Pinpoint the cell where the given text exists, returning its [X, Y] midpoint coordinate. 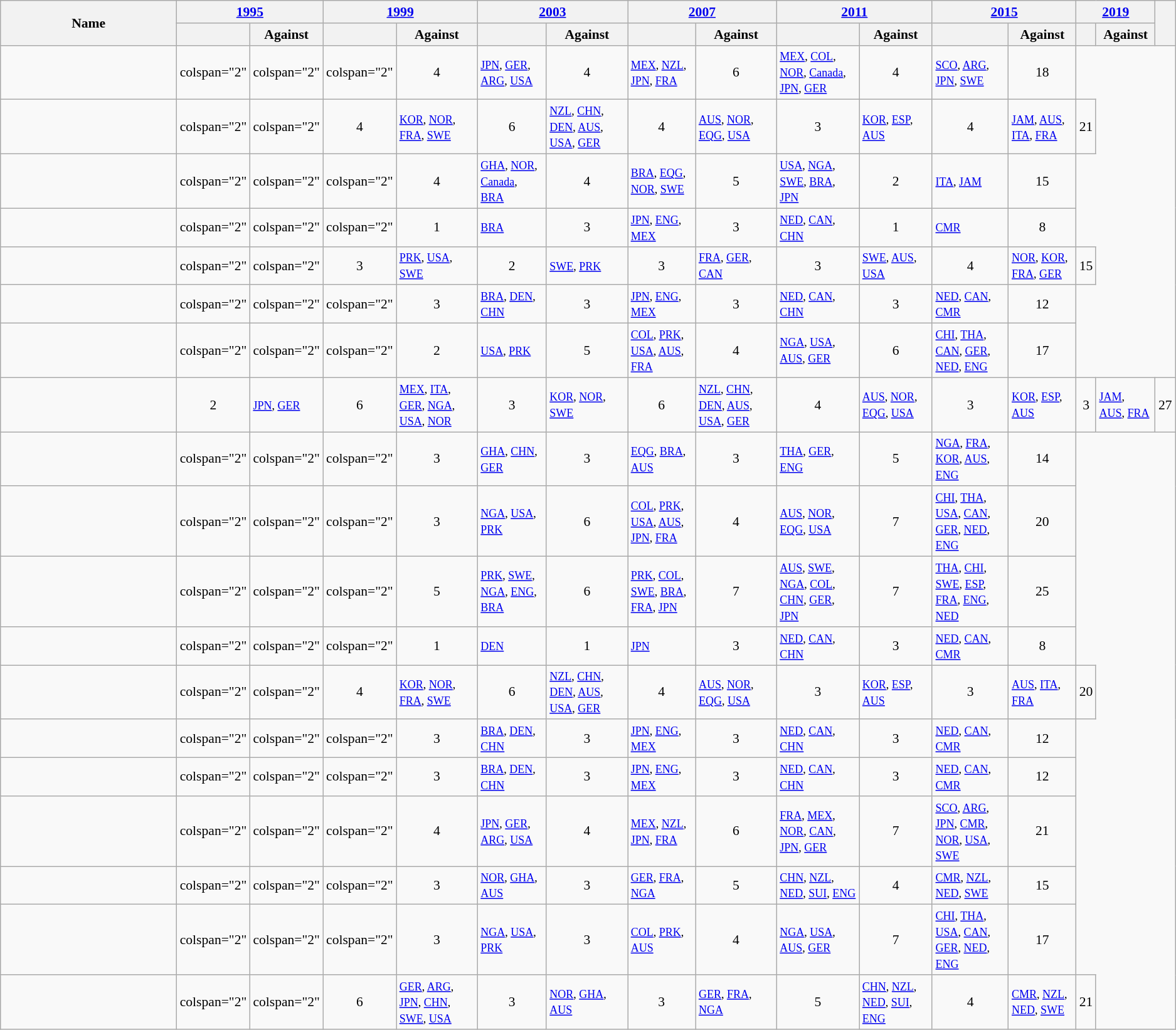
USA, PRK [512, 351]
1995 [250, 12]
SCO, ARG, JPN, CMR, NOR, USA, SWE [970, 831]
SWE, AUS, USA [896, 266]
COL, PRK, AUS [662, 940]
NOR, KOR, FRA, GER [1042, 266]
JPN, GER [286, 405]
COL, PRK, USA, AUS, FRA [662, 351]
FRA, MEX, NOR, CAN, JPN, GER [818, 831]
BRA, EQG, NOR, SWE [662, 182]
KOR, NOR, SWE [587, 405]
1999 [400, 12]
MEX, ITA, GER, NGA, USA, NOR [437, 405]
Name [89, 23]
25 [1042, 592]
2007 [702, 12]
JAM, AUS, ITA, FRA [1042, 127]
GHA, NOR, Canada, BRA [512, 182]
GHA, CHN, GER [512, 459]
2015 [1004, 12]
BRA [512, 227]
DEN [512, 646]
2003 [552, 12]
THA, GER, ENG [818, 459]
14 [1042, 459]
NGA, FRA, KOR, AUS, ENG [970, 459]
FRA, GER, CAN [736, 266]
PRK, COL, SWE, BRA, FRA, JPN [662, 592]
SWE, PRK [587, 266]
ITA, JAM [970, 182]
18 [1042, 73]
2019 [1116, 12]
JPN [662, 646]
AUS, ITA, FRA [1042, 692]
2011 [854, 12]
PRK, SWE, NGA, ENG, BRA [512, 592]
JAM, AUS, FRA [1125, 405]
COL, PRK, USA, AUS, JPN, FRA [662, 522]
MEX, COL, NOR, Canada, JPN, GER [818, 73]
CHI, THA, CAN, GER, NED, ENG [970, 351]
GER, ARG, JPN, CHN, SWE, USA [437, 1002]
PRK, USA, SWE [437, 266]
USA, NGA, SWE, BRA, JPN [818, 182]
27 [1165, 405]
CMR [970, 227]
THA, CHI, SWE, ESP, FRA, ENG, NED [970, 592]
EQG, BRA, AUS [662, 459]
AUS, SWE, NGA, COL, CHN, GER, JPN [818, 592]
SCO, ARG, JPN, SWE [970, 73]
